Output the (X, Y) coordinate of the center of the cell containing the given text.  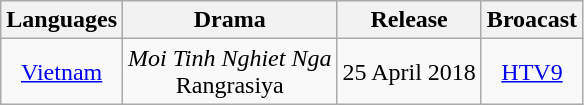
Drama (230, 20)
Broacast (532, 20)
Release (409, 20)
25 April 2018 (409, 72)
Languages (62, 20)
Vietnam (62, 72)
HTV9 (532, 72)
Moi Tinh Nghiet NgaRangrasiya (230, 72)
